Provide the (X, Y) coordinate of the cell's center where the given text is located.  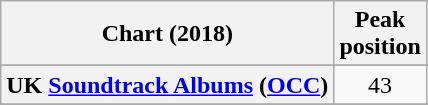
43 (380, 85)
UK Soundtrack Albums (OCC) (168, 85)
Peakposition (380, 34)
Chart (2018) (168, 34)
